Determine the (x, y) coordinate at the center of the cell enclosing the given text.  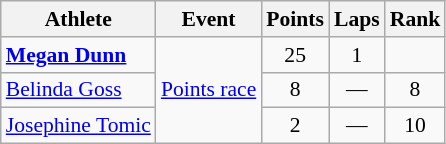
10 (416, 126)
1 (357, 55)
25 (295, 55)
Laps (357, 19)
Rank (416, 19)
Josephine Tomic (78, 126)
Points (295, 19)
Megan Dunn (78, 55)
Belinda Goss (78, 90)
Athlete (78, 19)
2 (295, 126)
Points race (208, 90)
Event (208, 19)
